Detect which cell encompasses the target text, then output its (X, Y) center coordinate. 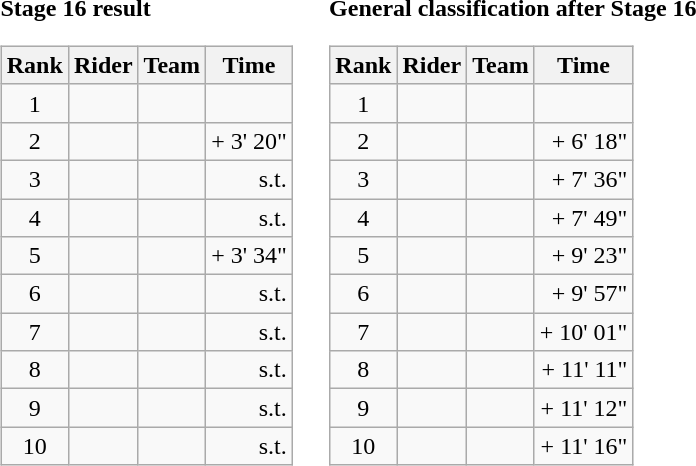
+ 11' 12" (584, 408)
+ 9' 23" (584, 256)
+ 10' 01" (584, 332)
+ 9' 57" (584, 294)
+ 3' 20" (250, 141)
+ 11' 16" (584, 446)
+ 6' 18" (584, 141)
+ 11' 11" (584, 370)
+ 7' 36" (584, 179)
+ 3' 34" (250, 256)
+ 7' 49" (584, 217)
